Find where the given text appears and provide that cell's center as (X, Y) coordinate. 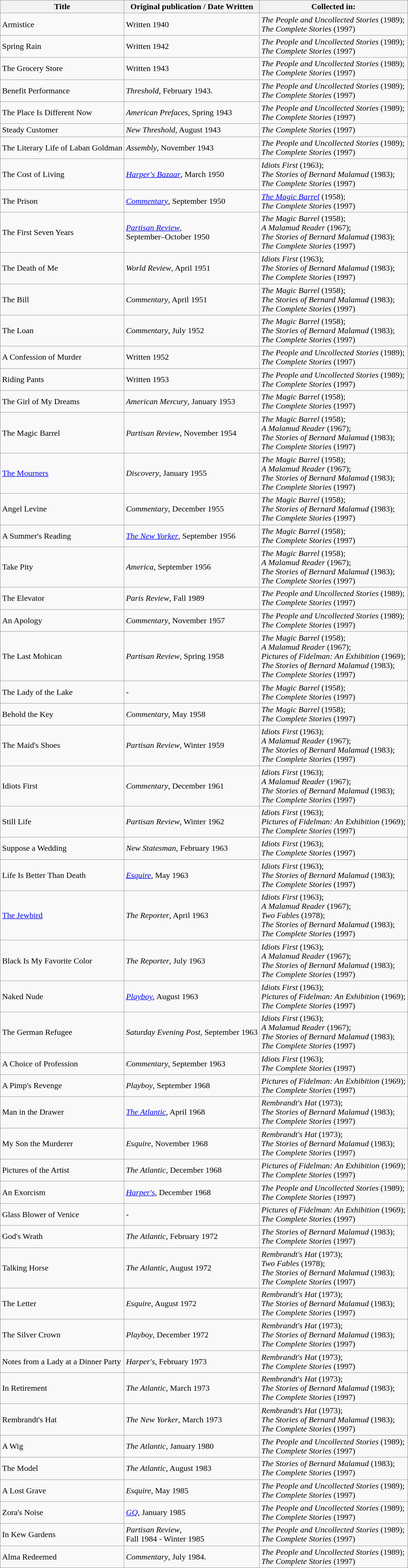
Spring Rain (62, 46)
The Maid's Shoes (62, 745)
The Prison (62, 201)
Zora's Noise (62, 1513)
New Statesman, February 1963 (192, 848)
Commentary, September 1963 (192, 1064)
Original publication / Date Written (192, 7)
Esquire, May 1985 (192, 1490)
The Atlantic, March 1973 (192, 1388)
A Choice of Profession (62, 1064)
The German Refugee (62, 1032)
Alma Redeemed (62, 1557)
Man in the Drawer (62, 1112)
Esquire, May 1963 (192, 875)
Take Pity (62, 567)
Commentary, December 1961 (192, 786)
Benefit Performance (62, 90)
The Atlantic, August 1972 (192, 1268)
A Summer's Reading (62, 536)
Commentary, December 1955 (192, 509)
The Jewbird (62, 916)
Talking Horse (62, 1268)
The Atlantic, January 1980 (192, 1446)
The New Yorker, March 1973 (192, 1420)
Pictures of the Artist (62, 1170)
Commentary, May 1958 (192, 714)
Playboy, August 1963 (192, 996)
Playboy, September 1968 (192, 1085)
Written 1952 (192, 357)
American Prefaces, Spring 1943 (192, 113)
World Review, April 1951 (192, 268)
Playboy, December 1972 (192, 1335)
The Bill (62, 300)
Collected in: (333, 7)
The Cost of Living (62, 174)
The Letter (62, 1304)
Written 1943 (192, 69)
Written 1942 (192, 46)
Harper's, February 1973 (192, 1362)
A Wig (62, 1446)
Black Is My Favorite Color (62, 960)
The Model (62, 1468)
Idiots First (62, 786)
Discovery, January 1955 (192, 473)
Harper's Bazaar, March 1950 (192, 174)
Idiots First (1963);A Malamud Reader (1967);Two Fables (1978);The Stories of Bernard Malamud (1983);The Complete Stories (1997) (333, 916)
The Magic Barrel (62, 433)
America, September 1956 (192, 567)
The Place Is Different Now (62, 113)
Still Life (62, 822)
Partisan Review, Winter 1962 (192, 822)
Partisan Review, Spring 1958 (192, 656)
Written 1953 (192, 380)
The Reporter, April 1963 (192, 916)
An Apology (62, 620)
Partisan Review, November 1954 (192, 433)
My Son the Murderer (62, 1143)
A Confession of Murder (62, 357)
The Silver Crown (62, 1335)
Rembrandt's Hat (1973);The Complete Stories (1997) (333, 1362)
GQ, January 1985 (192, 1513)
Glass Blower of Venice (62, 1214)
A Lost Grave (62, 1490)
God's Wrath (62, 1236)
The Last Mohican (62, 656)
Suppose a Wedding (62, 848)
Commentary, July 1984. (192, 1557)
The Atlantic, February 1972 (192, 1236)
Rembrandt's Hat (1973);Two Fables (1978);The Stories of Bernard Malamud (1983);The Complete Stories (1997) (333, 1268)
Assembly, November 1943 (192, 147)
Life Is Better Than Death (62, 875)
Paris Review, Fall 1989 (192, 598)
The Atlantic, August 1983 (192, 1468)
The Death of Me (62, 268)
Behold the Key (62, 714)
Threshold, February 1943. (192, 90)
Commentary, July 1952 (192, 331)
Harper's, December 1968 (192, 1192)
The Atlantic, December 1968 (192, 1170)
Esquire, August 1972 (192, 1304)
The Reporter, July 1963 (192, 960)
Commentary, November 1957 (192, 620)
The Mourners (62, 473)
The Loan (62, 331)
Riding Pants (62, 380)
Steady Customer (62, 130)
Partisan Review, Winter 1959 (192, 745)
Saturday Evening Post, September 1963 (192, 1032)
Notes from a Lady at a Dinner Party (62, 1362)
Angel Levine (62, 509)
Naked Nude (62, 996)
Armistice (62, 24)
Rembrandt's Hat (62, 1420)
Commentary, September 1950 (192, 201)
Esquire, November 1968 (192, 1143)
A Pimp's Revenge (62, 1085)
In Kew Gardens (62, 1534)
The Girl of My Dreams (62, 401)
Commentary, April 1951 (192, 300)
The First Seven Years (62, 232)
American Mercury, January 1953 (192, 401)
The New Yorker, September 1956 (192, 536)
Partisan Review,Fall 1984 - Winter 1985 (192, 1534)
Title (62, 7)
Written 1940 (192, 24)
The Grocery Store (62, 69)
The Literary Life of Laban Goldman (62, 147)
The Complete Stories (1997) (333, 130)
In Retirement (62, 1388)
The Lady of the Lake (62, 692)
An Exorcism (62, 1192)
New Threshold, August 1943 (192, 130)
The Atlantic, April 1968 (192, 1112)
Partisan Review,September–October 1950 (192, 232)
The Elevator (62, 598)
